Search for the cell housing the specified text and yield its [X, Y] center coordinate. 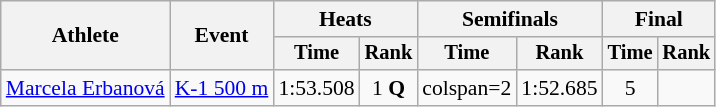
Event [222, 36]
5 [630, 88]
Final [659, 19]
Semifinals [510, 19]
Athlete [86, 36]
1:53.508 [316, 88]
1:52.685 [559, 88]
K-1 500 m [222, 88]
Marcela Erbanová [86, 88]
1 Q [389, 88]
Heats [345, 19]
colspan=2 [466, 88]
